Extract the (X, Y) coordinate from the center of the cell holding the provided text.  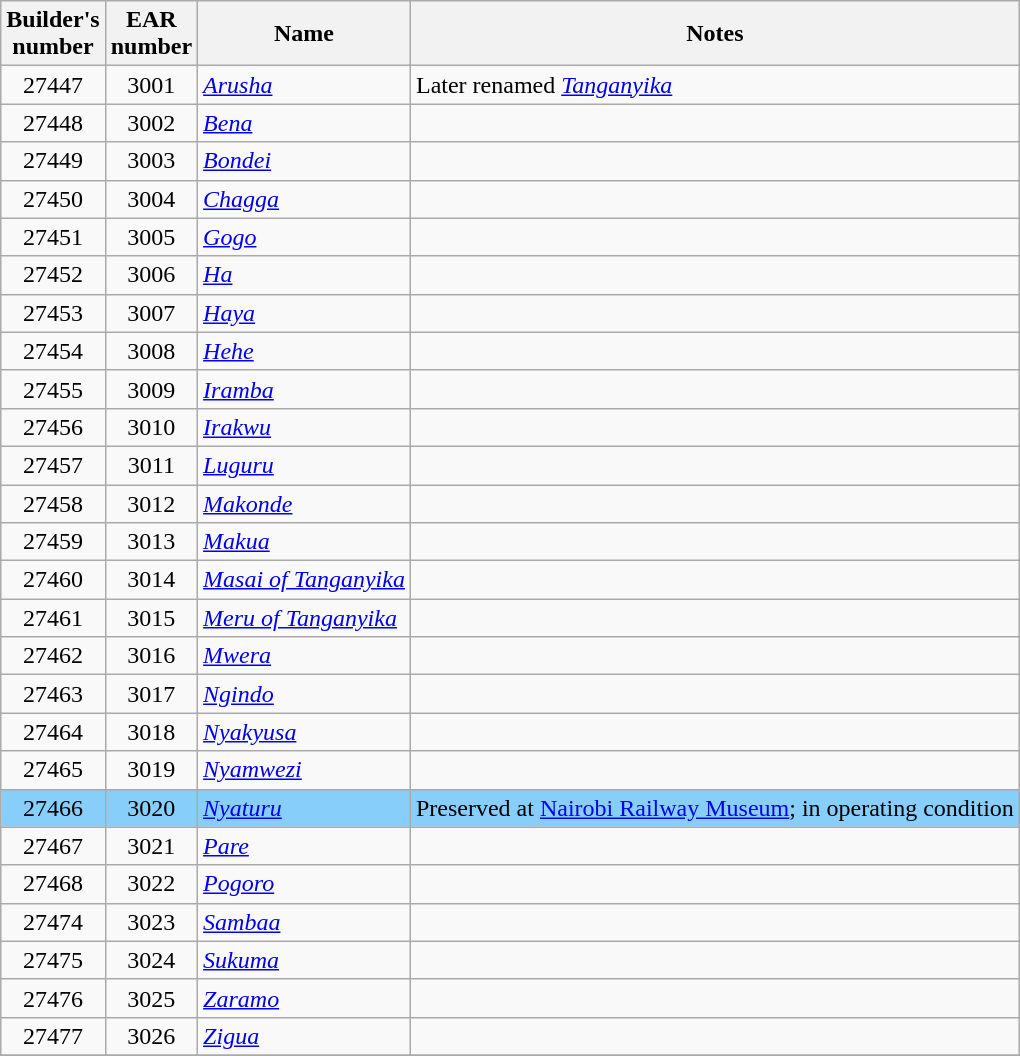
27458 (53, 503)
27459 (53, 542)
27451 (53, 237)
27477 (53, 1036)
3021 (151, 846)
3013 (151, 542)
27452 (53, 275)
Bondei (304, 161)
27466 (53, 808)
3023 (151, 922)
3025 (151, 998)
3004 (151, 199)
Irakwu (304, 427)
27447 (53, 85)
27454 (53, 351)
3003 (151, 161)
3024 (151, 960)
EARnumber (151, 34)
Notes (714, 34)
3008 (151, 351)
3015 (151, 618)
Makonde (304, 503)
27457 (53, 465)
27475 (53, 960)
Pare (304, 846)
Nyamwezi (304, 770)
Chagga (304, 199)
Nyaturu (304, 808)
3011 (151, 465)
3006 (151, 275)
Arusha (304, 85)
27467 (53, 846)
Zaramo (304, 998)
Later renamed Tanganyika (714, 85)
Sukuma (304, 960)
Nyakyusa (304, 732)
27474 (53, 922)
Preserved at Nairobi Railway Museum; in operating condition (714, 808)
27463 (53, 694)
27450 (53, 199)
27476 (53, 998)
Makua (304, 542)
Bena (304, 123)
27468 (53, 884)
3005 (151, 237)
3022 (151, 884)
Meru of Tanganyika (304, 618)
Ngindo (304, 694)
27460 (53, 580)
27461 (53, 618)
Builder'snumber (53, 34)
Haya (304, 313)
3007 (151, 313)
27453 (53, 313)
3020 (151, 808)
3010 (151, 427)
27448 (53, 123)
Mwera (304, 656)
Zigua (304, 1036)
3016 (151, 656)
3019 (151, 770)
3018 (151, 732)
3026 (151, 1036)
3001 (151, 85)
27465 (53, 770)
3009 (151, 389)
Ha (304, 275)
3002 (151, 123)
27449 (53, 161)
Luguru (304, 465)
Pogoro (304, 884)
Gogo (304, 237)
3012 (151, 503)
27462 (53, 656)
3014 (151, 580)
3017 (151, 694)
Name (304, 34)
27455 (53, 389)
Hehe (304, 351)
Masai of Tanganyika (304, 580)
Iramba (304, 389)
27456 (53, 427)
27464 (53, 732)
Sambaa (304, 922)
